Return the [x, y] coordinate for the center point of the cell that contains the specified text.  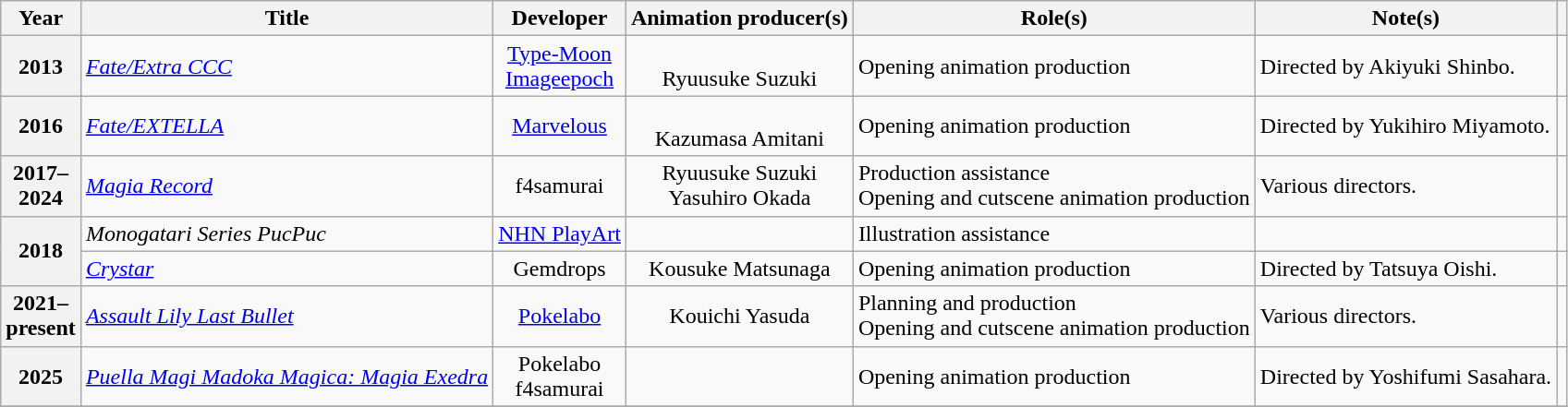
Assault Lily Last Bullet [286, 316]
Directed by Akiyuki Shinbo. [1405, 66]
Directed by Tatsuya Oishi. [1405, 269]
Illustration assistance [1053, 233]
Year [41, 18]
Directed by Yukihiro Miyamoto. [1405, 126]
2013 [41, 66]
Crystar [286, 269]
Monogatari Series PucPuc [286, 233]
Kousuke Matsunaga [739, 269]
2021–present [41, 316]
Fate/EXTELLA [286, 126]
Developer [560, 18]
NHN PlayArt [560, 233]
Role(s) [1053, 18]
2025 [41, 377]
Planning and productionOpening and cutscene animation production [1053, 316]
2016 [41, 126]
Marvelous [560, 126]
Directed by Yoshifumi Sasahara. [1405, 377]
Ryuusuke Suzuki [739, 66]
Magia Record [286, 186]
Pokelabo [560, 316]
Type-MoonImageepoch [560, 66]
Note(s) [1405, 18]
2017–2024 [41, 186]
Puella Magi Madoka Magica: Magia Exedra [286, 377]
Kazumasa Amitani [739, 126]
Title [286, 18]
Production assistanceOpening and cutscene animation production [1053, 186]
Kouichi Yasuda [739, 316]
Pokelabof4samurai [560, 377]
Animation producer(s) [739, 18]
2018 [41, 251]
Ryuusuke SuzukiYasuhiro Okada [739, 186]
Fate/Extra CCC [286, 66]
Gemdrops [560, 269]
f4samurai [560, 186]
